Find where the given text appears and provide that cell's center as (X, Y) coordinate. 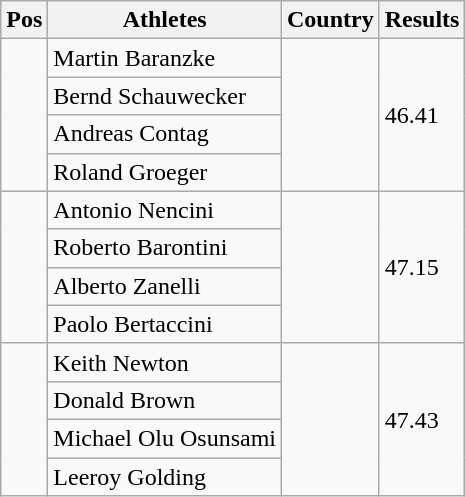
Athletes (165, 20)
Leeroy Golding (165, 477)
47.15 (422, 267)
Antonio Nencini (165, 210)
Donald Brown (165, 400)
Pos (24, 20)
47.43 (422, 419)
Alberto Zanelli (165, 286)
Martin Baranzke (165, 58)
46.41 (422, 115)
Keith Newton (165, 362)
Roberto Barontini (165, 248)
Paolo Bertaccini (165, 324)
Bernd Schauwecker (165, 96)
Andreas Contag (165, 134)
Results (422, 20)
Michael Olu Osunsami (165, 438)
Roland Groeger (165, 172)
Country (331, 20)
